From the cell containing the given text, extract its center point as [x, y] coordinate. 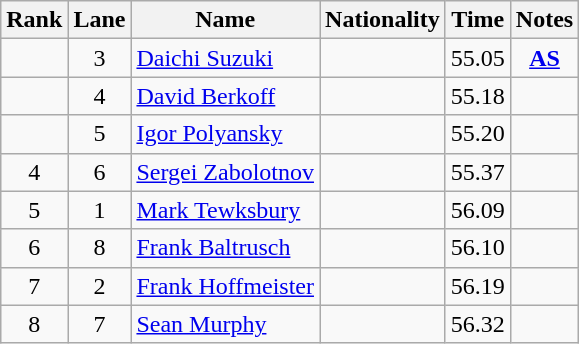
AS [544, 58]
1 [100, 210]
2 [100, 286]
56.19 [478, 286]
55.05 [478, 58]
Frank Hoffmeister [226, 286]
Notes [544, 20]
Nationality [383, 20]
Sean Murphy [226, 324]
55.18 [478, 96]
Mark Tewksbury [226, 210]
Frank Baltrusch [226, 248]
David Berkoff [226, 96]
55.37 [478, 172]
Rank [34, 20]
56.10 [478, 248]
56.32 [478, 324]
Igor Polyansky [226, 134]
3 [100, 58]
Daichi Suzuki [226, 58]
56.09 [478, 210]
Lane [100, 20]
55.20 [478, 134]
Name [226, 20]
Sergei Zabolotnov [226, 172]
Time [478, 20]
